Output the [x, y] coordinate of the center of the cell containing the given text.  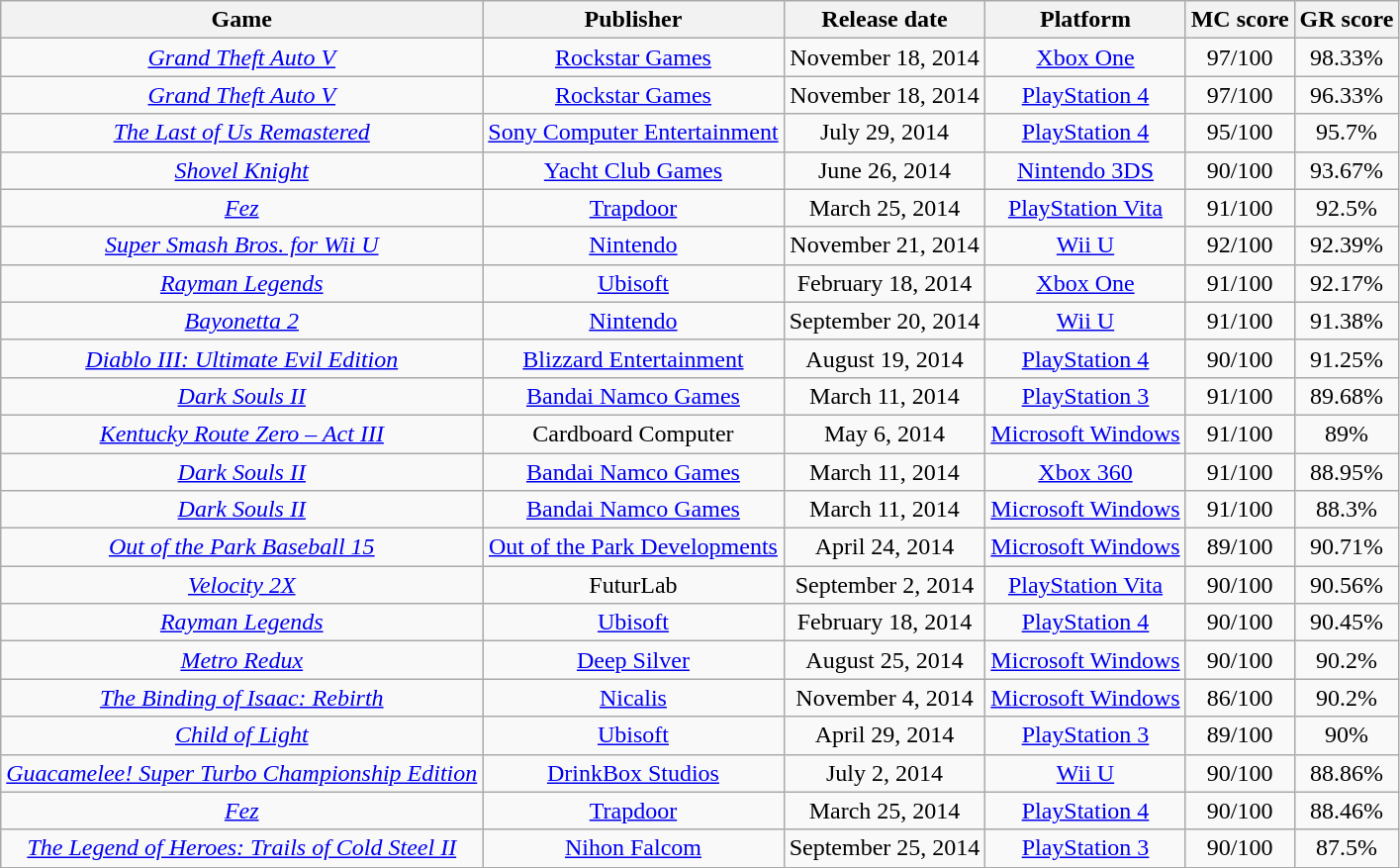
Xbox 360 [1085, 472]
88.95% [1347, 472]
Out of the Park Developments [633, 547]
92.17% [1347, 283]
89% [1347, 434]
Cardboard Computer [633, 434]
89.68% [1347, 396]
DrinkBox Studios [633, 773]
88.46% [1347, 811]
90.71% [1347, 547]
Child of Light [241, 735]
98.33% [1347, 57]
September 25, 2014 [885, 848]
88.86% [1347, 773]
September 2, 2014 [885, 585]
86/100 [1240, 698]
July 2, 2014 [885, 773]
Nihon Falcom [633, 848]
Nicalis [633, 698]
95/100 [1240, 133]
GR score [1347, 20]
Publisher [633, 20]
Velocity 2X [241, 585]
Deep Silver [633, 660]
Sony Computer Entertainment [633, 133]
Out of the Park Baseball 15 [241, 547]
Metro Redux [241, 660]
Shovel Knight [241, 170]
Super Smash Bros. for Wii U [241, 245]
90.45% [1347, 623]
June 26, 2014 [885, 170]
91.25% [1347, 358]
Bayonetta 2 [241, 321]
92/100 [1240, 245]
September 20, 2014 [885, 321]
The Legend of Heroes: Trails of Cold Steel II [241, 848]
Game [241, 20]
Guacamelee! Super Turbo Championship Edition [241, 773]
91.38% [1347, 321]
90% [1347, 735]
MC score [1240, 20]
93.67% [1347, 170]
August 19, 2014 [885, 358]
Release date [885, 20]
Yacht Club Games [633, 170]
Nintendo 3DS [1085, 170]
87.5% [1347, 848]
FuturLab [633, 585]
Diablo III: Ultimate Evil Edition [241, 358]
November 4, 2014 [885, 698]
April 24, 2014 [885, 547]
92.39% [1347, 245]
90.56% [1347, 585]
November 21, 2014 [885, 245]
August 25, 2014 [885, 660]
96.33% [1347, 95]
The Last of Us Remastered [241, 133]
The Binding of Isaac: Rebirth [241, 698]
92.5% [1347, 208]
July 29, 2014 [885, 133]
95.7% [1347, 133]
Blizzard Entertainment [633, 358]
Kentucky Route Zero – Act III [241, 434]
April 29, 2014 [885, 735]
May 6, 2014 [885, 434]
Platform [1085, 20]
88.3% [1347, 510]
